Return the (x, y) coordinate for the center point of the cell that contains the specified text.  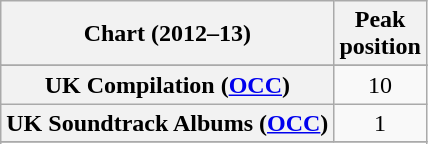
UK Soundtrack Albums (OCC) (168, 123)
Peakposition (380, 34)
Chart (2012–13) (168, 34)
10 (380, 85)
UK Compilation (OCC) (168, 85)
1 (380, 123)
